Return the (x, y) coordinate for the center point of the cell that contains the specified text.  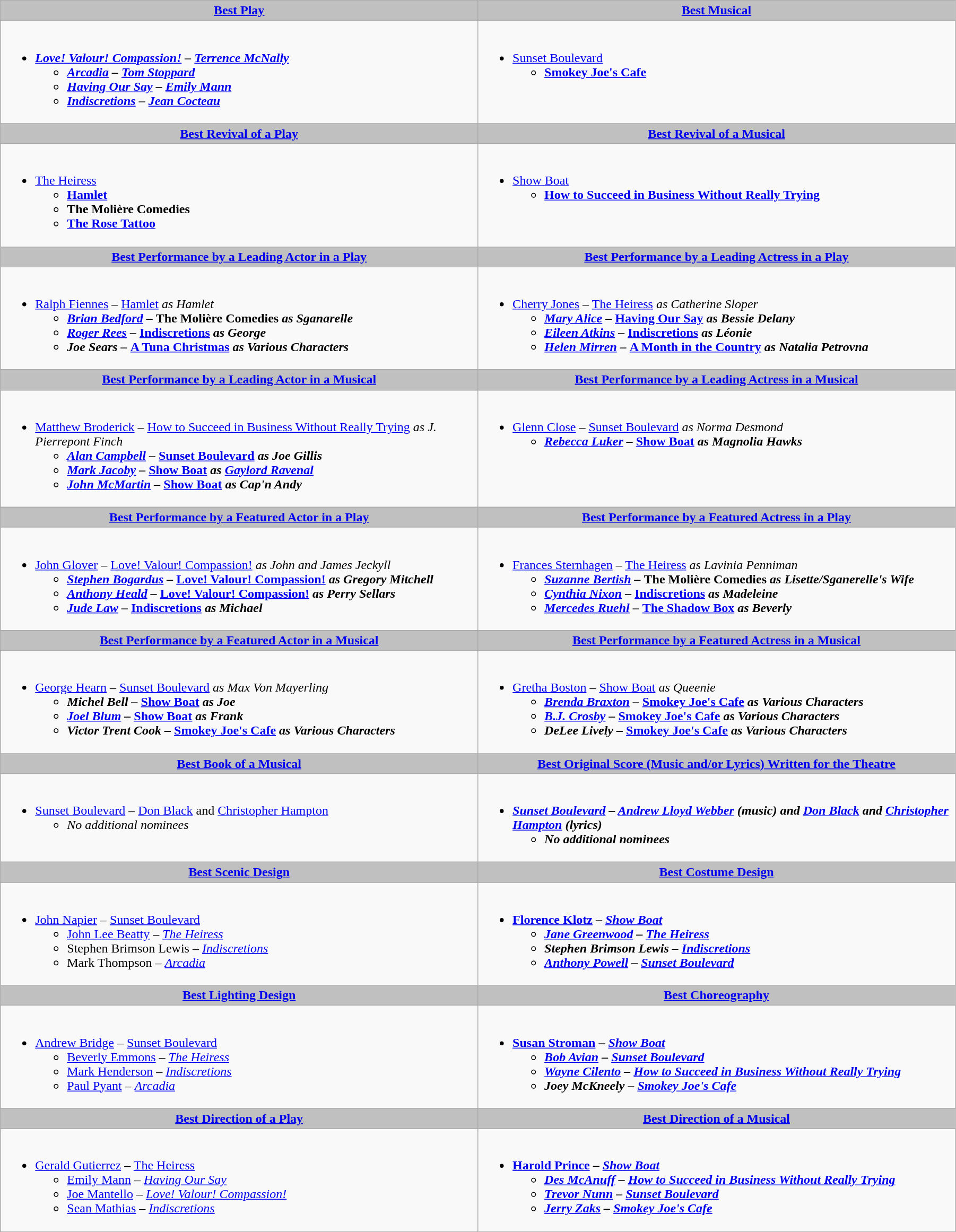
Best Original Score (Music and/or Lyrics) Written for the Theatre (717, 763)
Love! Valour! Compassion! – Terrence McNallyArcadia – Tom StoppardHaving Our Say – Emily MannIndiscretions – Jean Cocteau (239, 72)
Best Performance by a Featured Actor in a Musical (239, 640)
Harold Prince – Show BoatDes McAnuff – How to Succeed in Business Without Really TryingTrevor Nunn – Sunset BoulevardJerry Zaks – Smokey Joe's Cafe (717, 1180)
Best Lighting Design (239, 995)
Best Costume Design (717, 872)
Best Performance by a Featured Actress in a Play (717, 517)
Best Revival of a Musical (717, 134)
Best Revival of a Play (239, 134)
Sunset Boulevard – Andrew Lloyd Webber (music) and Don Black and Christopher Hampton (lyrics)No additional nominees (717, 818)
Glenn Close – Sunset Boulevard as Norma DesmondRebecca Luker – Show Boat as Magnolia Hawks (717, 449)
Best Scenic Design (239, 872)
Sunset Boulevard – Don Black and Christopher HamptonNo additional nominees (239, 818)
Florence Klotz – Show BoatJane Greenwood – The HeiressStephen Brimson Lewis – IndiscretionsAnthony Powell – Sunset Boulevard (717, 934)
The HeiressHamletThe Molière ComediesThe Rose Tattoo (239, 195)
Best Performance by a Leading Actor in a Musical (239, 380)
Best Choreography (717, 995)
Show BoatHow to Succeed in Business Without Really Trying (717, 195)
Best Performance by a Leading Actor in a Play (239, 257)
Best Direction of a Musical (717, 1119)
Best Direction of a Play (239, 1119)
Best Performance by a Featured Actress in a Musical (717, 640)
Gerald Gutierrez – The HeiressEmily Mann – Having Our SayJoe Mantello – Love! Valour! Compassion!Sean Mathias – Indiscretions (239, 1180)
John Napier – Sunset BoulevardJohn Lee Beatty – The HeiressStephen Brimson Lewis – IndiscretionsMark Thompson – Arcadia (239, 934)
Best Book of a Musical (239, 763)
Sunset BoulevardSmokey Joe's Cafe (717, 72)
Best Performance by a Featured Actor in a Play (239, 517)
Andrew Bridge – Sunset BoulevardBeverly Emmons – The HeiressMark Henderson – IndiscretionsPaul Pyant – Arcadia (239, 1057)
Best Performance by a Leading Actress in a Play (717, 257)
Best Musical (717, 11)
Best Performance by a Leading Actress in a Musical (717, 380)
Best Play (239, 11)
